Extract the [X, Y] coordinate from the center of the cell holding the provided text.  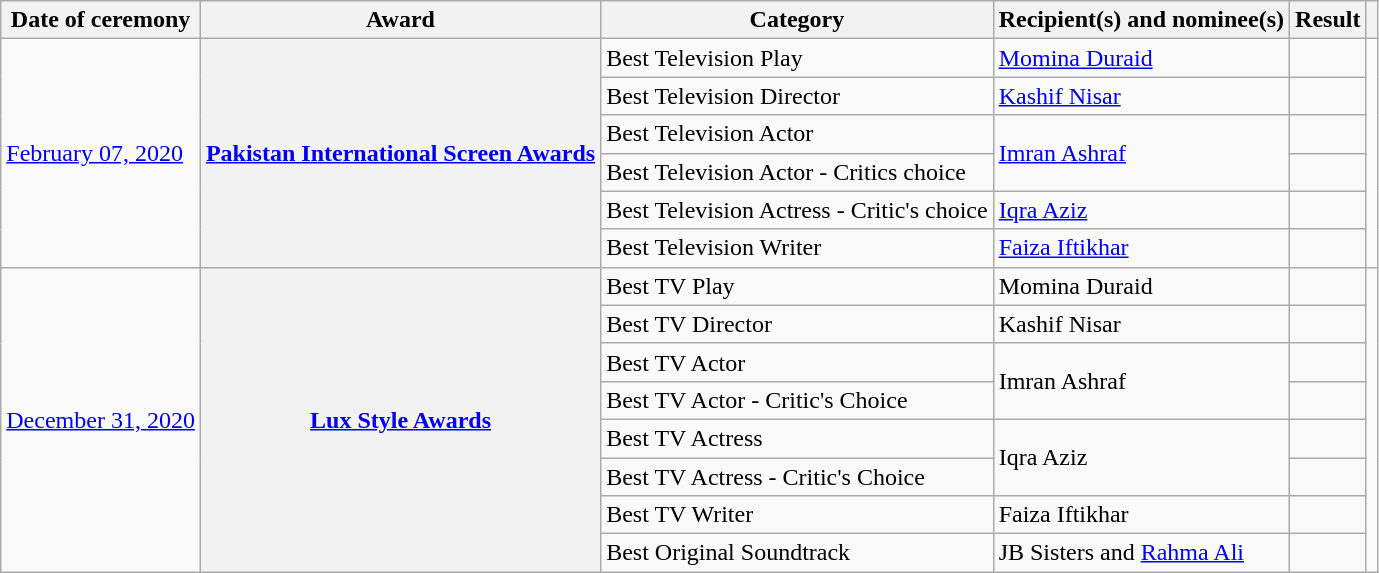
Best Television Writer [798, 248]
Pakistan International Screen Awards [400, 153]
Lux Style Awards [400, 419]
December 31, 2020 [101, 419]
Result [1328, 20]
Best TV Actor [798, 362]
Award [400, 20]
Best Original Soundtrack [798, 553]
Best TV Play [798, 286]
Best Television Actor [798, 134]
Best TV Actor - Critic's Choice [798, 400]
JB Sisters and Rahma Ali [1141, 553]
Date of ceremony [101, 20]
Best Television Actress - Critic's choice [798, 210]
Category [798, 20]
Best TV Actress - Critic's Choice [798, 477]
Best TV Actress [798, 438]
Best Television Actor - Critics choice [798, 172]
Best TV Director [798, 324]
Best TV Writer [798, 515]
Best Television Director [798, 96]
Best Television Play [798, 58]
Recipient(s) and nominee(s) [1141, 20]
February 07, 2020 [101, 153]
